Provide the [X, Y] coordinate of the cell's center where the given text is located.  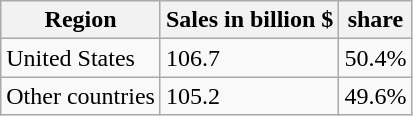
Sales in billion $ [249, 20]
105.2 [249, 96]
106.7 [249, 58]
50.4% [376, 58]
Other countries [81, 96]
United States [81, 58]
Region [81, 20]
share [376, 20]
49.6% [376, 96]
